Locate the cell with the specified text and output its (x, y) center coordinate. 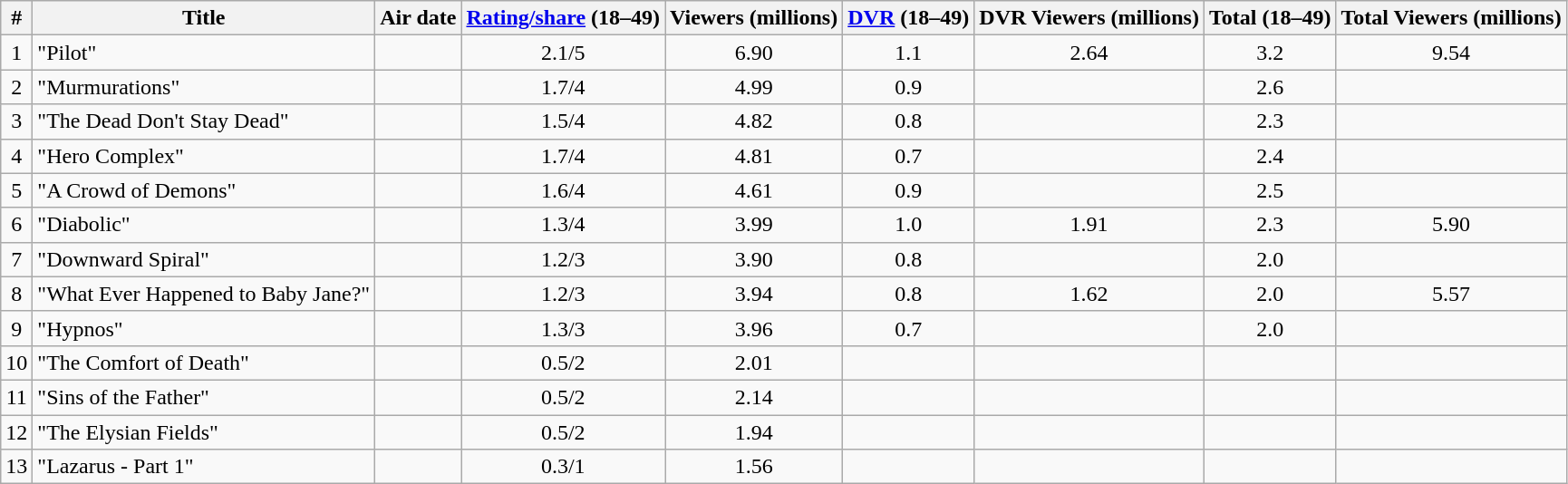
Air date (419, 18)
12 (16, 432)
1.5/4 (564, 121)
3 (16, 121)
4.82 (754, 121)
Total (18–49) (1270, 18)
2.6 (1270, 87)
"Sins of the Father" (204, 397)
5.90 (1451, 225)
2 (16, 87)
1 (16, 53)
5.57 (1451, 294)
3.94 (754, 294)
"What Ever Happened to Baby Jane?" (204, 294)
3.2 (1270, 53)
1.62 (1089, 294)
4.61 (754, 190)
"Hero Complex" (204, 156)
2.01 (754, 363)
"The Elysian Fields" (204, 432)
"Murmurations" (204, 87)
3.99 (754, 225)
2.1/5 (564, 53)
Viewers (millions) (754, 18)
4 (16, 156)
6.90 (754, 53)
"Hypnos" (204, 328)
2.5 (1270, 190)
"The Dead Don't Stay Dead" (204, 121)
2.14 (754, 397)
Rating/share (18–49) (564, 18)
1.94 (754, 432)
4.99 (754, 87)
7 (16, 259)
9.54 (1451, 53)
2.64 (1089, 53)
3.96 (754, 328)
DVR (18–49) (908, 18)
3.90 (754, 259)
13 (16, 467)
Total Viewers (millions) (1451, 18)
"Lazarus - Part 1" (204, 467)
9 (16, 328)
10 (16, 363)
1.91 (1089, 225)
"Diabolic" (204, 225)
1.0 (908, 225)
11 (16, 397)
1.6/4 (564, 190)
6 (16, 225)
"Downward Spiral" (204, 259)
2.4 (1270, 156)
1.3/4 (564, 225)
5 (16, 190)
1.3/3 (564, 328)
"The Comfort of Death" (204, 363)
# (16, 18)
DVR Viewers (millions) (1089, 18)
0.3/1 (564, 467)
1.1 (908, 53)
Title (204, 18)
1.56 (754, 467)
"Pilot" (204, 53)
"A Crowd of Demons" (204, 190)
4.81 (754, 156)
8 (16, 294)
